Output the (x, y) coordinate of the center of the cell containing the given text.  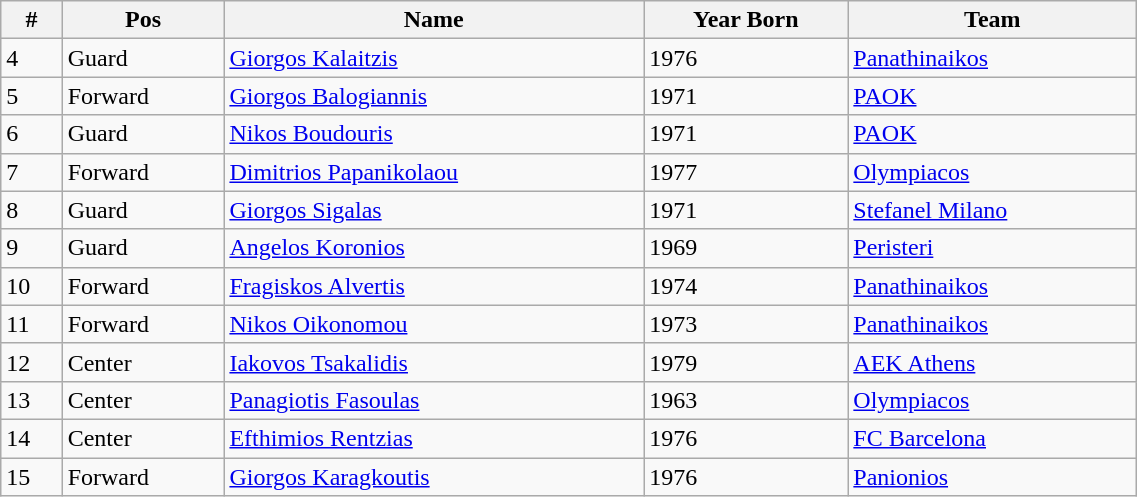
1974 (746, 286)
Efthimios Rentzias (434, 438)
Peristeri (992, 248)
Stefanel Milano (992, 210)
Panagiotis Fasoulas (434, 400)
8 (32, 210)
13 (32, 400)
1969 (746, 248)
Dimitrios Papanikolaou (434, 172)
Giorgos Kalaitzis (434, 58)
Nikos Oikonomou (434, 324)
1977 (746, 172)
Nikos Boudouris (434, 134)
15 (32, 477)
Year Born (746, 20)
Giorgos Karagkoutis (434, 477)
# (32, 20)
9 (32, 248)
Giorgos Sigalas (434, 210)
Panionios (992, 477)
4 (32, 58)
Pos (143, 20)
6 (32, 134)
AEK Athens (992, 362)
Fragiskos Alvertis (434, 286)
Iakovos Tsakalidis (434, 362)
5 (32, 96)
Team (992, 20)
Angelos Koronios (434, 248)
11 (32, 324)
1973 (746, 324)
Name (434, 20)
7 (32, 172)
12 (32, 362)
1963 (746, 400)
FC Barcelona (992, 438)
10 (32, 286)
14 (32, 438)
1979 (746, 362)
Giorgos Balogiannis (434, 96)
